Provide the [X, Y] coordinate of the cell's center where the given text is located.  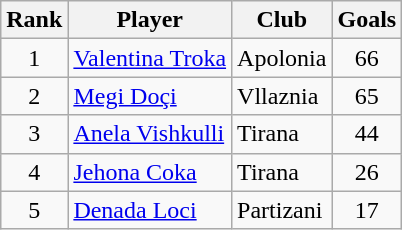
66 [367, 58]
Valentina Troka [150, 58]
Apolonia [282, 58]
44 [367, 134]
Anela Vishkulli [150, 134]
2 [34, 96]
Club [282, 20]
1 [34, 58]
Vllaznia [282, 96]
Megi Doçi [150, 96]
5 [34, 210]
Goals [367, 20]
17 [367, 210]
3 [34, 134]
26 [367, 172]
4 [34, 172]
Denada Loci [150, 210]
Rank [34, 20]
Jehona Coka [150, 172]
Partizani [282, 210]
Player [150, 20]
65 [367, 96]
